Scan for the cell matching the given text and deliver its [X, Y] coordinate at center. 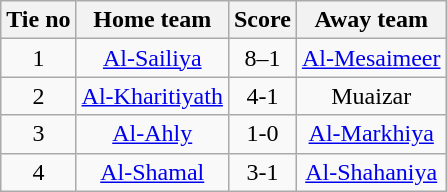
3-1 [262, 172]
Al-Mesaimeer [371, 58]
1-0 [262, 134]
1 [38, 58]
4 [38, 172]
3 [38, 134]
Al-Ahly [152, 134]
Away team [371, 20]
4-1 [262, 96]
Al-Shamal [152, 172]
2 [38, 96]
Muaizar [371, 96]
Home team [152, 20]
Al-Markhiya [371, 134]
Tie no [38, 20]
Score [262, 20]
Al-Kharitiyath [152, 96]
8–1 [262, 58]
Al-Sailiya [152, 58]
Al-Shahaniya [371, 172]
